Return the (x, y) coordinate for the center point of the cell that contains the specified text.  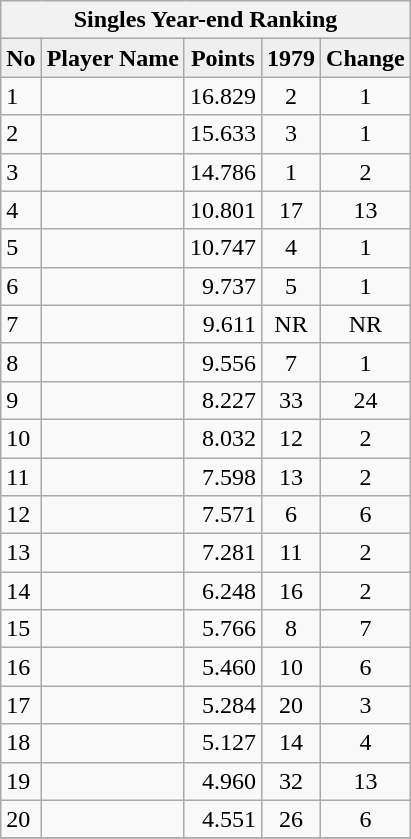
7.571 (222, 515)
4.960 (222, 781)
9 (21, 400)
24 (366, 400)
32 (290, 781)
18 (21, 743)
26 (290, 819)
15 (21, 629)
Singles Year-end Ranking (206, 20)
19 (21, 781)
7.598 (222, 477)
9.556 (222, 362)
16.829 (222, 96)
14.786 (222, 172)
Change (366, 58)
Points (222, 58)
4.551 (222, 819)
No (21, 58)
7.281 (222, 553)
9.611 (222, 324)
Player Name (112, 58)
15.633 (222, 134)
6.248 (222, 591)
9.737 (222, 286)
10.801 (222, 210)
10.747 (222, 248)
8.032 (222, 438)
1979 (290, 58)
5.766 (222, 629)
5.460 (222, 667)
5.284 (222, 705)
33 (290, 400)
8.227 (222, 400)
5.127 (222, 743)
